Search for the cell housing the specified text and yield its [X, Y] center coordinate. 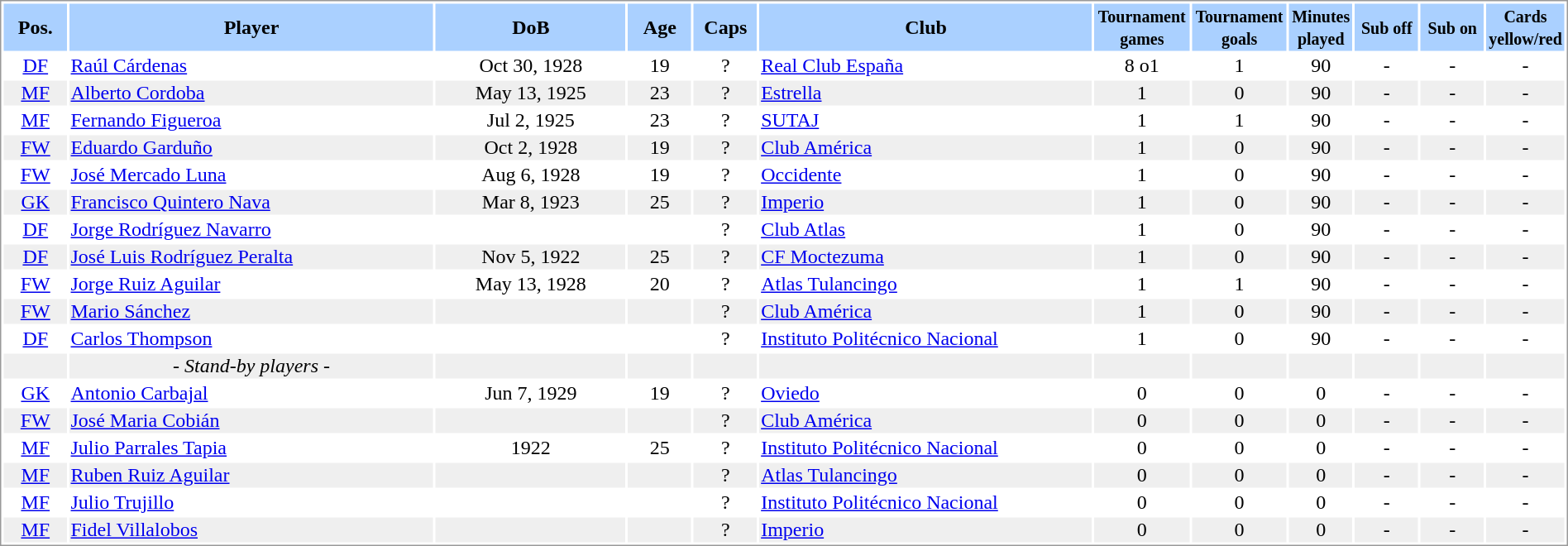
Tournamentgoals [1239, 26]
20 [660, 284]
Caps [726, 26]
Sub off [1386, 26]
Mario Sánchez [251, 312]
Jorge Rodríguez Navarro [251, 229]
Tournamentgames [1141, 26]
CF Moctezuma [926, 257]
May 13, 1928 [531, 284]
Real Club España [926, 65]
Carlos Thompson [251, 338]
Jul 2, 1925 [531, 120]
8 o1 [1141, 65]
Minutesplayed [1322, 26]
Player [251, 26]
Ruben Ruiz Aguilar [251, 476]
Jorge Ruiz Aguilar [251, 284]
Alberto Cordoba [251, 93]
Club [926, 26]
Fernando Figueroa [251, 120]
DoB [531, 26]
SUTAJ [926, 120]
Oct 2, 1928 [531, 148]
Julio Trujillo [251, 502]
Raúl Cárdenas [251, 65]
Oviedo [926, 393]
Julio Parrales Tapia [251, 448]
Aug 6, 1928 [531, 175]
Eduardo Garduño [251, 148]
Francisco Quintero Nava [251, 203]
José Luis Rodríguez Peralta [251, 257]
Sub on [1452, 26]
José Mercado Luna [251, 175]
Cardsyellow/red [1526, 26]
Estrella [926, 93]
- Stand-by players - [251, 366]
Antonio Carbajal [251, 393]
Oct 30, 1928 [531, 65]
Occidente [926, 175]
Fidel Villalobos [251, 530]
Pos. [35, 26]
Mar 8, 1923 [531, 203]
Club Atlas [926, 229]
Nov 5, 1922 [531, 257]
1922 [531, 448]
Jun 7, 1929 [531, 393]
Age [660, 26]
José Maria Cobián [251, 421]
May 13, 1925 [531, 93]
